Return the [X, Y] coordinate for the center point of the cell that contains the specified text.  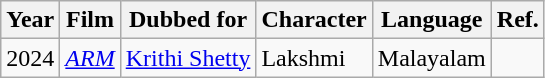
ARM [90, 58]
Lakshmi [314, 58]
Krithi Shetty [188, 58]
Film [90, 20]
Year [30, 20]
Character [314, 20]
Dubbed for [188, 20]
Language [432, 20]
2024 [30, 58]
Ref. [518, 20]
Malayalam [432, 58]
